Provide the [X, Y] coordinate of the cell's center where the given text is located.  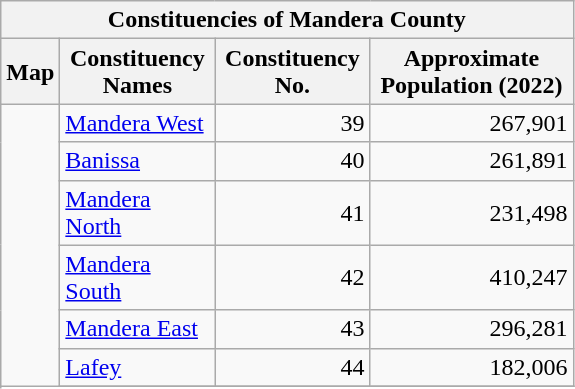
42 [292, 278]
Mandera East [138, 329]
410,247 [472, 278]
Banissa [138, 161]
44 [292, 367]
41 [292, 212]
Mandera North [138, 212]
39 [292, 123]
Map [30, 72]
182,006 [472, 367]
Constituency No. [292, 72]
Lafey [138, 367]
Constituency Names [138, 72]
Approximate Population (2022) [472, 72]
296,281 [472, 329]
261,891 [472, 161]
40 [292, 161]
43 [292, 329]
231,498 [472, 212]
267,901 [472, 123]
Mandera South [138, 278]
Mandera West [138, 123]
Constituencies of Mandera County [287, 20]
